From the cell containing the given text, extract its center point as (X, Y) coordinate. 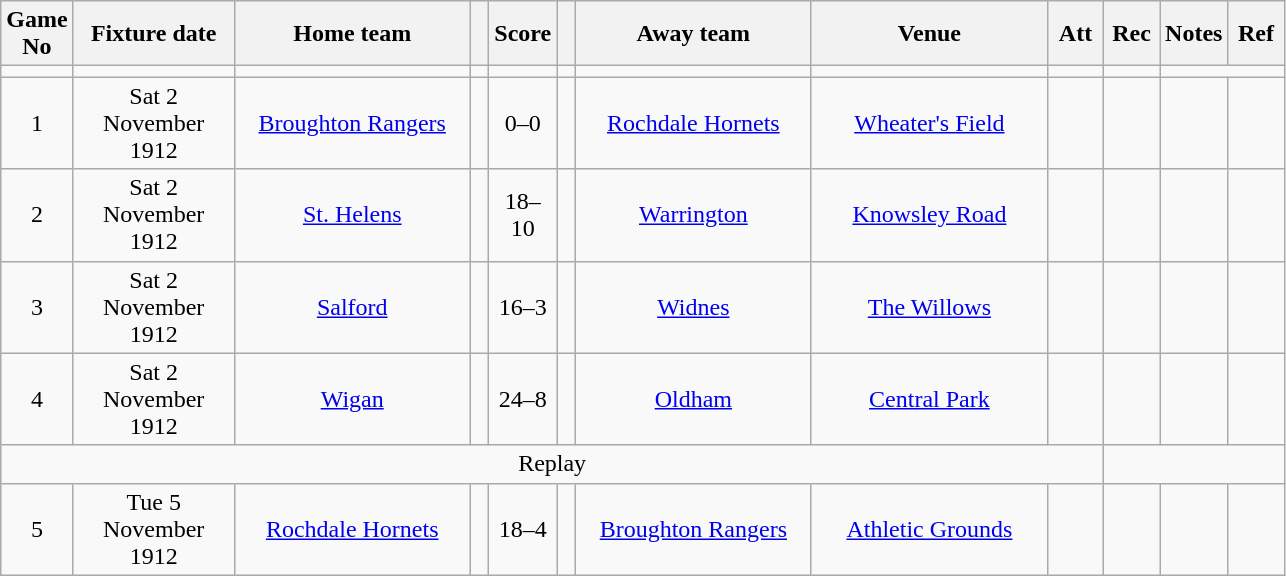
18–4 (523, 529)
Rec (1132, 34)
Venue (929, 34)
Home team (352, 34)
18–10 (523, 215)
Game No (37, 34)
24–8 (523, 399)
2 (37, 215)
Replay (552, 464)
Knowsley Road (929, 215)
Athletic Grounds (929, 529)
Ref (1256, 34)
Fixture date (154, 34)
4 (37, 399)
Tue 5 November 1912 (154, 529)
Oldham (693, 399)
Att (1075, 34)
5 (37, 529)
16–3 (523, 307)
St. Helens (352, 215)
Central Park (929, 399)
3 (37, 307)
The Willows (929, 307)
Score (523, 34)
Wigan (352, 399)
Widnes (693, 307)
Salford (352, 307)
Away team (693, 34)
1 (37, 123)
Notes (1194, 34)
Wheater's Field (929, 123)
Warrington (693, 215)
0–0 (523, 123)
